Provide the (X, Y) coordinate of the cell's center where the given text is located.  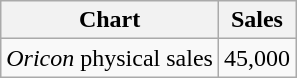
Oricon physical sales (110, 58)
Sales (256, 20)
Chart (110, 20)
45,000 (256, 58)
